For the text-containing cell, return its midpoint in [X, Y] coordinate format. 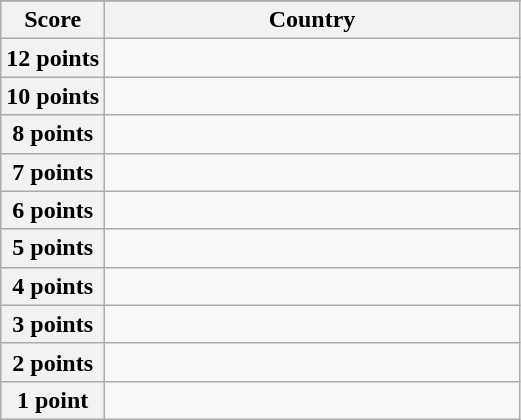
Country [312, 20]
1 point [53, 400]
Score [53, 20]
7 points [53, 172]
8 points [53, 134]
3 points [53, 324]
10 points [53, 96]
2 points [53, 362]
5 points [53, 248]
6 points [53, 210]
4 points [53, 286]
12 points [53, 58]
